Extract the (x, y) coordinate from the center of the cell holding the provided text.  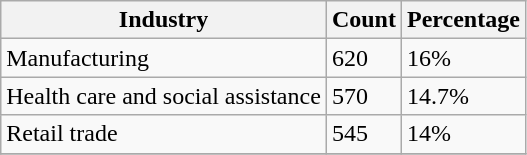
Manufacturing (164, 58)
16% (463, 58)
570 (364, 96)
Health care and social assistance (164, 96)
620 (364, 58)
545 (364, 134)
Count (364, 20)
14% (463, 134)
Percentage (463, 20)
Retail trade (164, 134)
Industry (164, 20)
14.7% (463, 96)
